Capture the cell that displays the provided text and extract its (X, Y) central coordinate. 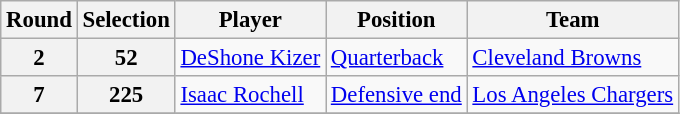
52 (126, 58)
Position (397, 20)
Defensive end (397, 95)
Quarterback (397, 58)
Round (39, 20)
2 (39, 58)
Player (250, 20)
Isaac Rochell (250, 95)
Team (572, 20)
7 (39, 95)
DeShone Kizer (250, 58)
Los Angeles Chargers (572, 95)
Cleveland Browns (572, 58)
Selection (126, 20)
225 (126, 95)
